Detect which cell encompasses the target text, then output its [x, y] center coordinate. 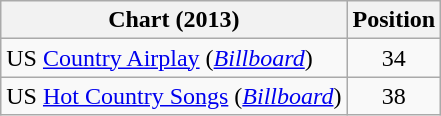
Position [394, 20]
34 [394, 58]
38 [394, 96]
US Country Airplay (Billboard) [174, 58]
Chart (2013) [174, 20]
US Hot Country Songs (Billboard) [174, 96]
